Return [X, Y] of the center of cell containing provided text 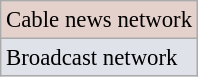
Cable news network [100, 20]
Broadcast network [100, 58]
